Output the (X, Y) coordinate of the center of the cell containing the given text.  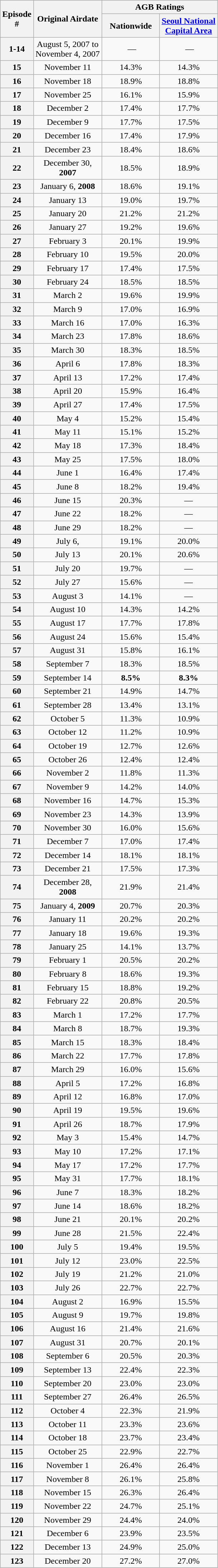
117 (17, 1479)
September 13 (67, 1370)
June 28 (67, 1233)
25.1% (189, 1506)
October 25 (67, 1451)
97 (17, 1206)
August 5, 2007 to November 4, 2007 (67, 49)
54 (17, 609)
112 (17, 1411)
12.7% (131, 746)
17.1% (189, 1151)
24 (17, 200)
August 10 (67, 609)
February 22 (67, 1001)
April 12 (67, 1097)
52 (17, 582)
September 6 (67, 1356)
May 17 (67, 1165)
47 (17, 514)
May 10 (67, 1151)
18 (17, 108)
July 13 (67, 555)
114 (17, 1438)
May 11 (67, 432)
December 28, 2008 (67, 887)
March 22 (67, 1056)
October 4 (67, 1411)
59 (17, 678)
28 (17, 255)
103 (17, 1288)
February 24 (67, 282)
121 (17, 1534)
80 (17, 974)
April 13 (67, 377)
39 (17, 404)
88 (17, 1083)
October 5 (67, 719)
October 18 (67, 1438)
24.4% (131, 1520)
November 16 (67, 800)
106 (17, 1329)
64 (17, 746)
December 13 (67, 1547)
96 (17, 1192)
22.5% (189, 1260)
March 16 (67, 323)
December 9 (67, 122)
March 2 (67, 295)
25.0% (189, 1547)
89 (17, 1097)
38 (17, 391)
October 26 (67, 759)
January 27 (67, 227)
37 (17, 377)
January 20 (67, 214)
19 (17, 122)
27.0% (189, 1561)
September 21 (67, 691)
36 (17, 364)
30 (17, 282)
April 19 (67, 1110)
108 (17, 1356)
June 29 (67, 527)
118 (17, 1492)
September 14 (67, 678)
23.4% (189, 1438)
November 22 (67, 1506)
77 (17, 933)
26.3% (131, 1492)
Nationwide (131, 26)
15.8% (131, 650)
November 18 (67, 81)
June 15 (67, 500)
June 21 (67, 1219)
November 23 (67, 814)
102 (17, 1274)
November 29 (67, 1520)
June 7 (67, 1192)
July 5 (67, 1247)
February 8 (67, 974)
March 23 (67, 336)
19.8% (189, 1315)
October 12 (67, 732)
March 15 (67, 1042)
13.9% (189, 814)
20.6% (189, 555)
July 20 (67, 568)
68 (17, 800)
24.0% (189, 1520)
15.1% (131, 432)
July 19 (67, 1274)
27.2% (131, 1561)
February 1 (67, 960)
December 7 (67, 841)
May 25 (67, 459)
23.3% (131, 1424)
23 (17, 186)
July 27 (67, 582)
January 25 (67, 947)
Seoul National Capital Area (189, 26)
July 6, (67, 541)
109 (17, 1370)
8.5% (131, 678)
14.0% (189, 787)
December 16 (67, 136)
December 30, 2007 (67, 168)
87 (17, 1069)
23.7% (131, 1438)
50 (17, 555)
72 (17, 855)
41 (17, 432)
November 1 (67, 1465)
116 (17, 1465)
51 (17, 568)
December 6 (67, 1534)
66 (17, 773)
45 (17, 487)
13.4% (131, 705)
January 11 (67, 919)
14.9% (131, 691)
34 (17, 336)
April 5 (67, 1083)
April 26 (67, 1124)
93 (17, 1151)
March 9 (67, 309)
107 (17, 1342)
November 30 (67, 828)
95 (17, 1179)
43 (17, 459)
January 18 (67, 933)
32 (17, 309)
September 27 (67, 1397)
March 1 (67, 1015)
November 15 (67, 1492)
13.7% (189, 947)
November 2 (67, 773)
11.8% (131, 773)
19.0% (131, 200)
24.9% (131, 1547)
15 (17, 67)
22.9% (131, 1451)
March 8 (67, 1028)
July 12 (67, 1260)
May 18 (67, 446)
69 (17, 814)
26 (17, 227)
21.6% (189, 1329)
31 (17, 295)
78 (17, 947)
84 (17, 1028)
November 25 (67, 95)
September 28 (67, 705)
119 (17, 1506)
71 (17, 841)
81 (17, 987)
82 (17, 1001)
44 (17, 473)
23.9% (131, 1534)
August 3 (67, 596)
12.6% (189, 746)
11.2% (131, 732)
92 (17, 1138)
70 (17, 828)
65 (17, 759)
August 2 (67, 1301)
90 (17, 1110)
85 (17, 1042)
113 (17, 1424)
110 (17, 1383)
21 (17, 149)
24.7% (131, 1506)
January 4, 2009 (67, 906)
January 13 (67, 200)
13.1% (189, 705)
April 20 (67, 391)
18.0% (189, 459)
29 (17, 268)
25 (17, 214)
November 8 (67, 1479)
Episode # (17, 19)
May 31 (67, 1179)
35 (17, 350)
August 24 (67, 636)
June 14 (67, 1206)
23.5% (189, 1534)
63 (17, 732)
November 9 (67, 787)
40 (17, 418)
53 (17, 596)
June 22 (67, 514)
December 20 (67, 1561)
February 3 (67, 241)
123 (17, 1561)
15.5% (189, 1301)
61 (17, 705)
August 9 (67, 1315)
December 23 (67, 149)
February 10 (67, 255)
55 (17, 623)
December 21 (67, 869)
86 (17, 1056)
March 29 (67, 1069)
104 (17, 1301)
February 17 (67, 268)
98 (17, 1219)
15.3% (189, 800)
September 7 (67, 664)
October 19 (67, 746)
99 (17, 1233)
73 (17, 869)
21.0% (189, 1274)
20 (17, 136)
21.5% (131, 1233)
December 2 (67, 108)
62 (17, 719)
16 (17, 81)
122 (17, 1547)
67 (17, 787)
May 4 (67, 418)
79 (17, 960)
26.5% (189, 1397)
115 (17, 1451)
December 14 (67, 855)
March 30 (67, 350)
20.8% (131, 1001)
33 (17, 323)
75 (17, 906)
46 (17, 500)
September 20 (67, 1383)
105 (17, 1315)
8.3% (189, 678)
49 (17, 541)
Original Airdate (67, 19)
February 15 (67, 987)
AGB Ratings (160, 7)
56 (17, 636)
August 17 (67, 623)
58 (17, 664)
111 (17, 1397)
25.8% (189, 1479)
22 (17, 168)
1-14 (17, 49)
94 (17, 1165)
27 (17, 241)
100 (17, 1247)
42 (17, 446)
April 27 (67, 404)
16.3% (189, 323)
76 (17, 919)
17 (17, 95)
November 11 (67, 67)
April 6 (67, 364)
60 (17, 691)
83 (17, 1015)
91 (17, 1124)
June 1 (67, 473)
May 3 (67, 1138)
January 6, 2008 (67, 186)
August 16 (67, 1329)
23.6% (189, 1424)
120 (17, 1520)
October 11 (67, 1424)
June 8 (67, 487)
101 (17, 1260)
74 (17, 887)
48 (17, 527)
57 (17, 650)
July 26 (67, 1288)
26.1% (131, 1479)
